For the text-containing cell, return its midpoint in (X, Y) coordinate format. 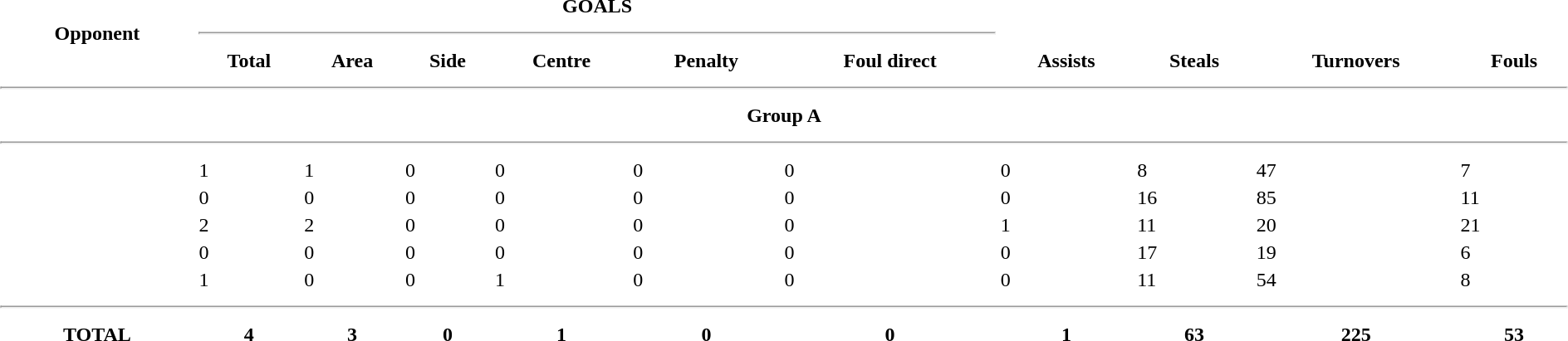
Side (447, 61)
Penalty (706, 61)
47 (1355, 170)
17 (1194, 252)
54 (1355, 280)
19 (1355, 252)
Centre (561, 61)
Total (249, 61)
20 (1355, 225)
16 (1194, 197)
Area (352, 61)
Foul direct (890, 61)
85 (1355, 197)
8 (1194, 170)
